Capture the cell that displays the provided text and extract its [X, Y] central coordinate. 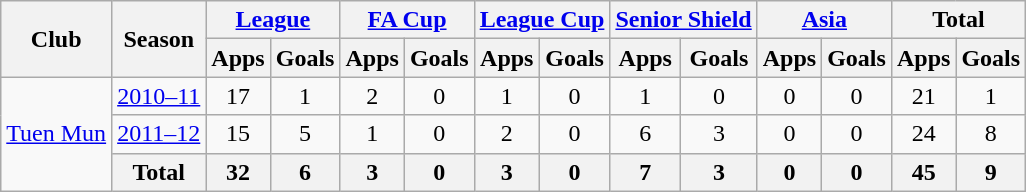
9 [991, 172]
8 [991, 134]
2011–12 [159, 134]
Club [56, 39]
17 [238, 96]
League [273, 20]
45 [923, 172]
24 [923, 134]
15 [238, 134]
2010–11 [159, 96]
32 [238, 172]
FA Cup [407, 20]
5 [305, 134]
Tuen Mun [56, 134]
Senior Shield [684, 20]
Asia [824, 20]
Season [159, 39]
21 [923, 96]
7 [646, 172]
League Cup [542, 20]
